Return the [X, Y] coordinate for the center point of the cell that contains the specified text.  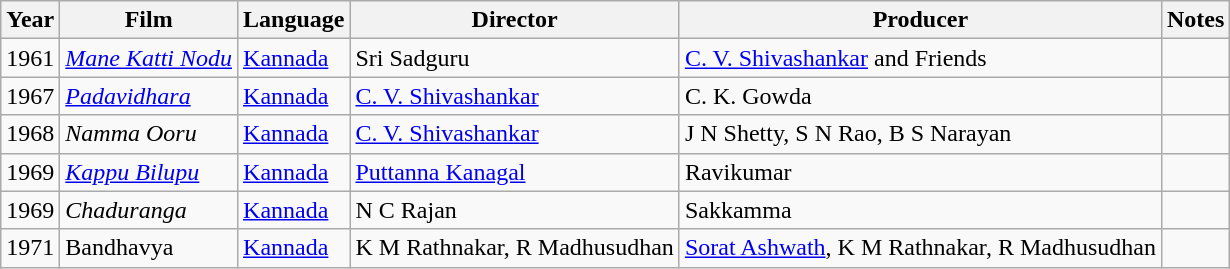
J N Shetty, S N Rao, B S Narayan [920, 134]
Kappu Bilupu [149, 172]
Ravikumar [920, 172]
Director [514, 20]
Year [30, 20]
K M Rathnakar, R Madhusudhan [514, 248]
N C Rajan [514, 210]
Puttanna Kanagal [514, 172]
1967 [30, 96]
C. K. Gowda [920, 96]
Sri Sadguru [514, 58]
1971 [30, 248]
Notes [1195, 20]
Mane Katti Nodu [149, 58]
C. V. Shivashankar and Friends [920, 58]
Film [149, 20]
Chaduranga [149, 210]
Padavidhara [149, 96]
1961 [30, 58]
1968 [30, 134]
Sakkamma [920, 210]
Producer [920, 20]
Sorat Ashwath, K M Rathnakar, R Madhusudhan [920, 248]
Bandhavya [149, 248]
Namma Ooru [149, 134]
Language [294, 20]
